From the cell containing the given text, extract its center point as [x, y] coordinate. 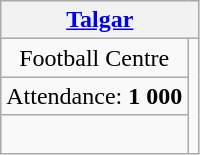
Football Centre [94, 58]
Talgar [100, 20]
Attendance: 1 000 [94, 96]
